Scan for the cell matching the given text and deliver its [x, y] coordinate at center. 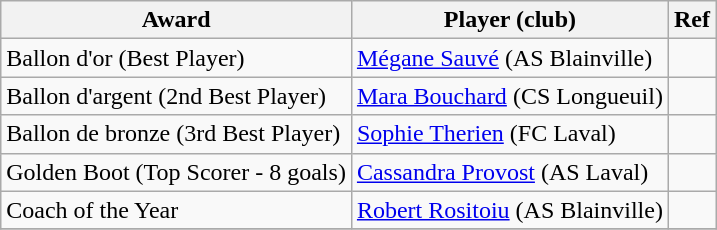
Sophie Therien (FC Laval) [510, 134]
Ballon d'argent (2nd Best Player) [176, 96]
Ref [692, 20]
Coach of the Year [176, 210]
Mara Bouchard (CS Longueuil) [510, 96]
Golden Boot (Top Scorer - 8 goals) [176, 172]
Cassandra Provost (AS Laval) [510, 172]
Player (club) [510, 20]
Ballon d'or (Best Player) [176, 58]
Mégane Sauvé (AS Blainville) [510, 58]
Award [176, 20]
Ballon de bronze (3rd Best Player) [176, 134]
Robert Rositoiu (AS Blainville) [510, 210]
